Search for the cell housing the specified text and yield its [x, y] center coordinate. 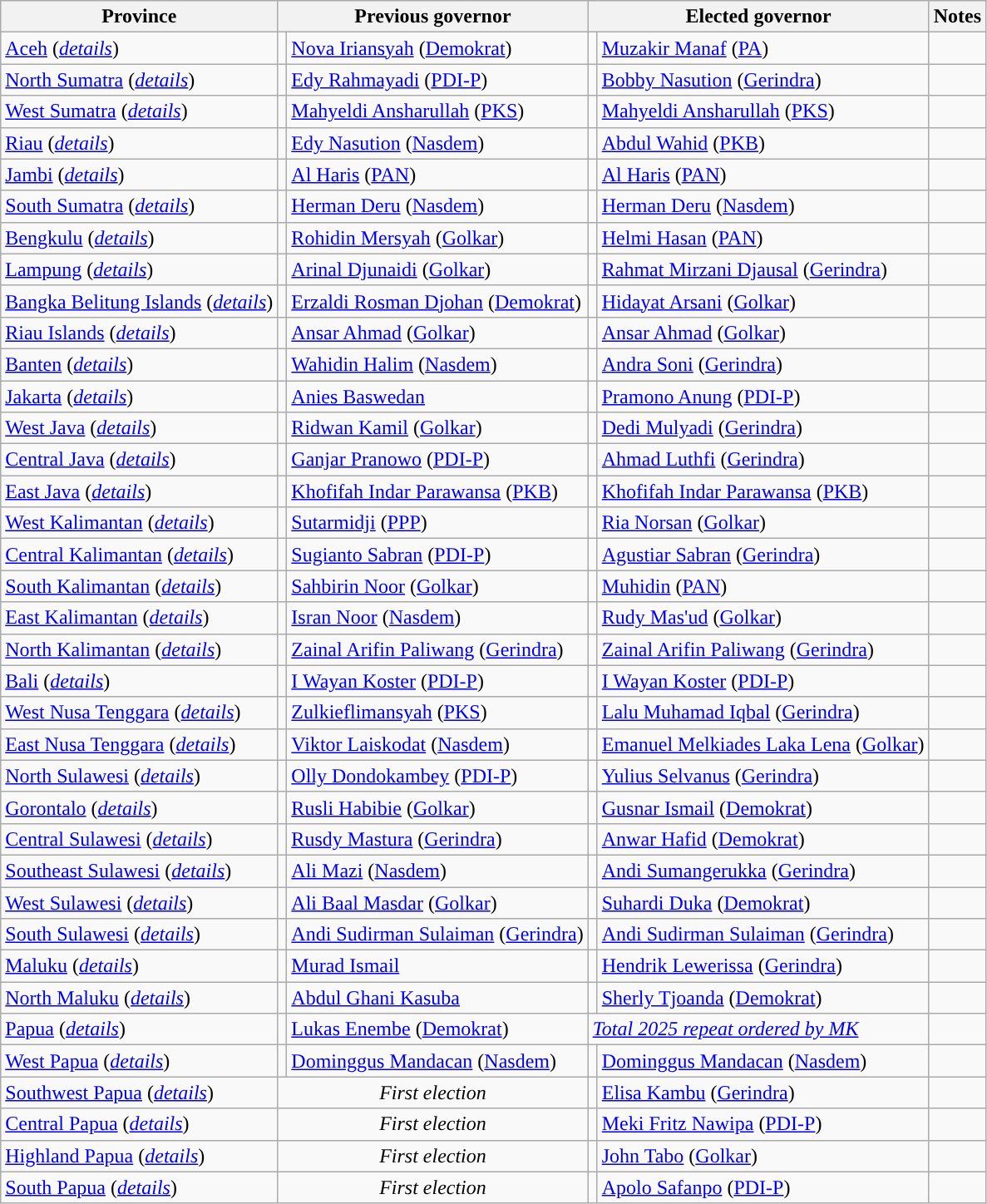
Helmi Hasan (PAN) [763, 238]
South Papua (details) [140, 1187]
Central Java (details) [140, 460]
Bobby Nasution (Gerindra) [763, 80]
Total 2025 repeat ordered by MK [758, 1029]
Emanuel Melkiades Laka Lena (Golkar) [763, 744]
Viktor Laiskodat (Nasdem) [437, 744]
West Sumatra (details) [140, 111]
Andra Soni (Gerindra) [763, 364]
Lukas Enembe (Demokrat) [437, 1029]
Rusli Habibie (Golkar) [437, 807]
Edy Nasution (Nasdem) [437, 143]
Hidayat Arsani (Golkar) [763, 301]
Hendrik Lewerissa (Gerindra) [763, 966]
Riau Islands (details) [140, 333]
Gusnar Ismail (Demokrat) [763, 807]
Jambi (details) [140, 175]
Jakarta (details) [140, 397]
Arinal Djunaidi (Golkar) [437, 269]
West Kalimantan (details) [140, 523]
Elisa Kambu (Gerindra) [763, 1093]
Rudy Mas'ud (Golkar) [763, 618]
Suhardi Duka (Demokrat) [763, 902]
Gorontalo (details) [140, 807]
Previous governor [432, 17]
North Sulawesi (details) [140, 776]
Ria Norsan (Golkar) [763, 523]
Ali Mazi (Nasdem) [437, 871]
Pramono Anung (PDI-P) [763, 397]
Abdul Wahid (PKB) [763, 143]
South Kalimantan (details) [140, 586]
Bengkulu (details) [140, 238]
Muzakir Manaf (PA) [763, 48]
Anwar Hafid (Demokrat) [763, 839]
Rahmat Mirzani Djausal (Gerindra) [763, 269]
Ahmad Luthfi (Gerindra) [763, 460]
Southeast Sulawesi (details) [140, 871]
Zulkieflimansyah (PKS) [437, 713]
South Sumatra (details) [140, 206]
Erzaldi Rosman Djohan (Demokrat) [437, 301]
Sugianto Sabran (PDI-P) [437, 555]
Highland Papua (details) [140, 1156]
Riau (details) [140, 143]
West Sulawesi (details) [140, 902]
Wahidin Halim (Nasdem) [437, 364]
Olly Dondokambey (PDI-P) [437, 776]
North Sumatra (details) [140, 80]
Agustiar Sabran (Gerindra) [763, 555]
Muhidin (PAN) [763, 586]
West Nusa Tenggara (details) [140, 713]
Lampung (details) [140, 269]
East Nusa Tenggara (details) [140, 744]
North Kalimantan (details) [140, 649]
Elected governor [758, 17]
Province [140, 17]
Aceh (details) [140, 48]
Abdul Ghani Kasuba [437, 998]
East Kalimantan (details) [140, 618]
Rusdy Mastura (Gerindra) [437, 839]
North Maluku (details) [140, 998]
Andi Sumangerukka (Gerindra) [763, 871]
Ganjar Pranowo (PDI-P) [437, 460]
Ridwan Kamil (Golkar) [437, 428]
Rohidin Mersyah (Golkar) [437, 238]
West Papua (details) [140, 1061]
Southwest Papua (details) [140, 1093]
Central Kalimantan (details) [140, 555]
Anies Baswedan [437, 397]
Dedi Mulyadi (Gerindra) [763, 428]
Papua (details) [140, 1029]
John Tabo (Golkar) [763, 1156]
Nova Iriansyah (Demokrat) [437, 48]
Bangka Belitung Islands (details) [140, 301]
Sherly Tjoanda (Demokrat) [763, 998]
Murad Ismail [437, 966]
South Sulawesi (details) [140, 935]
Central Sulawesi (details) [140, 839]
Maluku (details) [140, 966]
Apolo Safanpo (PDI-P) [763, 1187]
Banten (details) [140, 364]
East Java (details) [140, 491]
Yulius Selvanus (Gerindra) [763, 776]
Bali (details) [140, 681]
Central Papua (details) [140, 1124]
Sutarmidji (PPP) [437, 523]
West Java (details) [140, 428]
Ali Baal Masdar (Golkar) [437, 902]
Sahbirin Noor (Golkar) [437, 586]
Edy Rahmayadi (PDI-P) [437, 80]
Isran Noor (Nasdem) [437, 618]
Meki Fritz Nawipa (PDI-P) [763, 1124]
Lalu Muhamad Iqbal (Gerindra) [763, 713]
Notes [957, 17]
